Identify which cell holds the provided text, then report its (x, y) central coordinate. 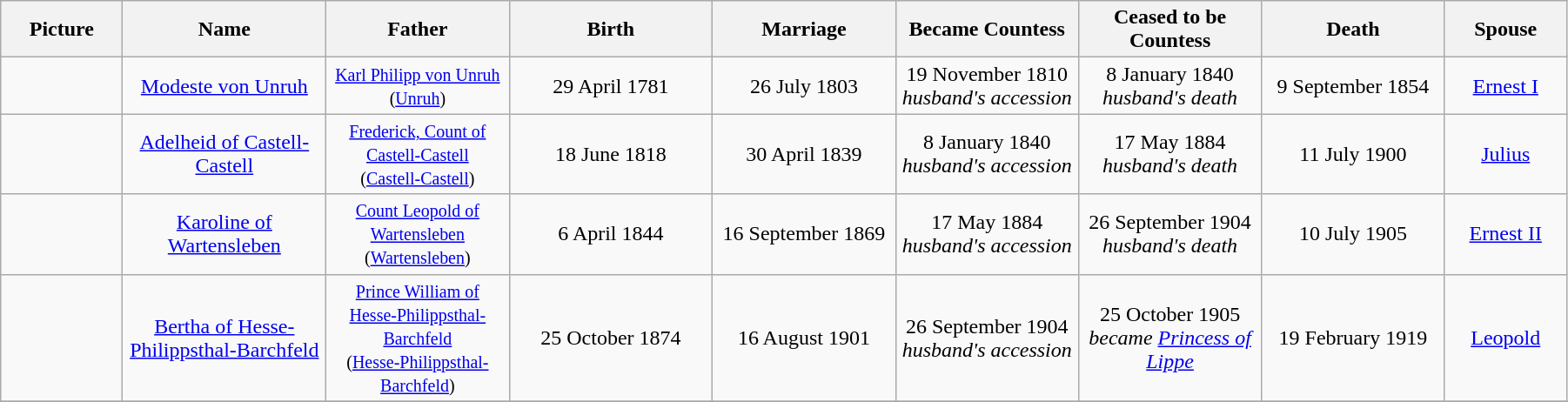
18 June 1818 (611, 154)
19 November 1810husband's accession (987, 85)
11 July 1900 (1353, 154)
9 September 1854 (1353, 85)
Became Countess (987, 30)
17 May 1884husband's death (1169, 154)
25 October 1874 (611, 338)
Picture (62, 30)
25 October 1905became Princess of Lippe (1169, 338)
Father (418, 30)
19 February 1919 (1353, 338)
29 April 1781 (611, 85)
Frederick, Count of Castell-Castell(Castell-Castell) (418, 154)
Adelheid of Castell-Castell (224, 154)
Marriage (804, 30)
Ernest II (1505, 234)
Julius (1505, 154)
Spouse (1505, 30)
8 January 1840husband's death (1169, 85)
6 April 1844 (611, 234)
17 May 1884husband's accession (987, 234)
26 September 1904husband's accession (987, 338)
Bertha of Hesse-Philippsthal-Barchfeld (224, 338)
Karl Philipp von Unruh(Unruh) (418, 85)
Death (1353, 30)
10 July 1905 (1353, 234)
Karoline of Wartensleben (224, 234)
8 January 1840husband's accession (987, 154)
16 September 1869 (804, 234)
Ceased to be Countess (1169, 30)
Name (224, 30)
Ernest I (1505, 85)
26 July 1803 (804, 85)
Leopold (1505, 338)
Modeste von Unruh (224, 85)
16 August 1901 (804, 338)
26 September 1904husband's death (1169, 234)
Count Leopold of Wartensleben(Wartensleben) (418, 234)
30 April 1839 (804, 154)
Birth (611, 30)
Prince William of Hesse-Philippsthal-Barchfeld(Hesse-Philippsthal-Barchfeld) (418, 338)
